Identify which cell holds the provided text, then report its [x, y] central coordinate. 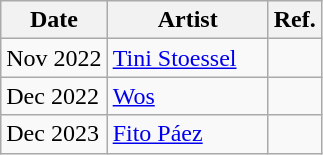
Date [54, 20]
Ref. [294, 20]
Dec 2023 [54, 134]
Tini Stoessel [188, 58]
Artist [188, 20]
Nov 2022 [54, 58]
Wos [188, 96]
Dec 2022 [54, 96]
Fito Páez [188, 134]
